Detect which cell encompasses the target text, then output its (x, y) center coordinate. 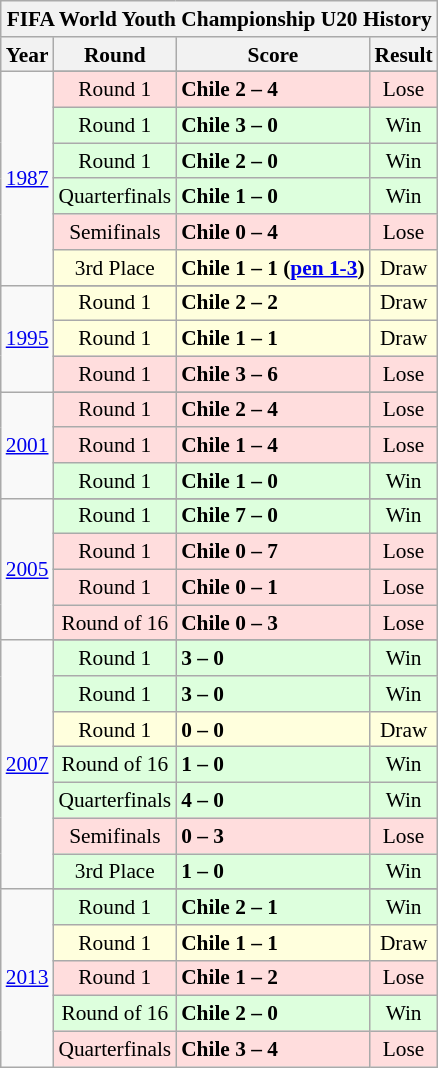
Chile 1 – 1 (pen 1-3) (272, 268)
Chile 2 – 1 (272, 907)
Chile 1 – 2 (272, 978)
2005 (28, 569)
Chile 7 – 0 (272, 516)
0 – 0 (272, 730)
FIFA World Youth Championship U20 History (220, 19)
Result (404, 55)
1987 (28, 178)
0 – 3 (272, 836)
Chile 0 – 1 (272, 587)
Year (28, 55)
4 – 0 (272, 801)
Round (114, 55)
1995 (28, 338)
Chile 3 – 6 (272, 374)
Chile 2 – 2 (272, 303)
Chile 0 – 7 (272, 552)
Chile 1 – 4 (272, 445)
2001 (28, 446)
Chile 0 – 4 (272, 232)
Score (272, 55)
2013 (28, 978)
2007 (28, 766)
Chile 3 – 0 (272, 126)
Chile 0 – 3 (272, 623)
Chile 3 – 4 (272, 1049)
